Detect which cell encompasses the target text, then output its (x, y) center coordinate. 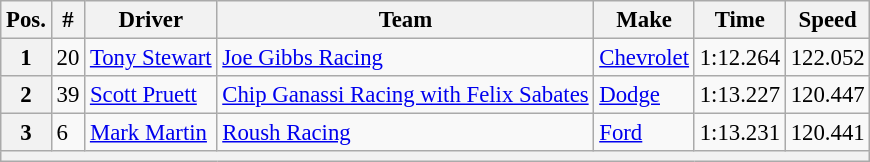
Ford (644, 133)
Make (644, 20)
Joe Gibbs Racing (406, 58)
Speed (828, 20)
120.447 (828, 95)
2 (26, 95)
Roush Racing (406, 133)
Mark Martin (151, 133)
1 (26, 58)
20 (68, 58)
1:13.227 (740, 95)
3 (26, 133)
120.441 (828, 133)
1:12.264 (740, 58)
6 (68, 133)
39 (68, 95)
Scott Pruett (151, 95)
Pos. (26, 20)
# (68, 20)
Dodge (644, 95)
Driver (151, 20)
Tony Stewart (151, 58)
Chip Ganassi Racing with Felix Sabates (406, 95)
122.052 (828, 58)
Team (406, 20)
Chevrolet (644, 58)
1:13.231 (740, 133)
Time (740, 20)
